Determine the (x, y) coordinate at the center of the cell enclosing the given text.  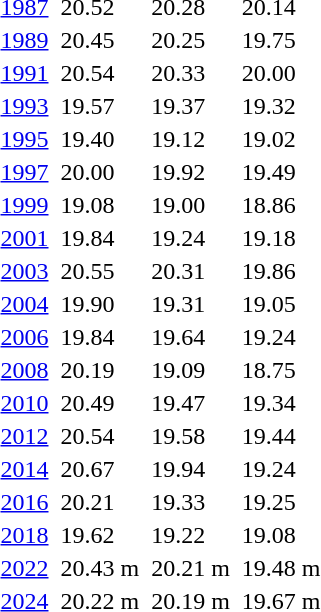
19.33 (191, 502)
20.19 (100, 370)
20.49 (100, 403)
19.62 (100, 535)
19.12 (191, 139)
19.00 (191, 205)
19.94 (191, 469)
19.22 (191, 535)
19.64 (191, 337)
19.58 (191, 436)
19.92 (191, 172)
19.37 (191, 106)
20.31 (191, 271)
19.57 (100, 106)
20.00 (100, 172)
19.40 (100, 139)
19.08 (100, 205)
19.47 (191, 403)
19.90 (100, 304)
20.67 (100, 469)
19.31 (191, 304)
20.21 (100, 502)
20.45 (100, 40)
20.43 m (100, 568)
20.33 (191, 73)
19.24 (191, 238)
20.55 (100, 271)
20.25 (191, 40)
19.09 (191, 370)
20.21 m (191, 568)
